Determine the [X, Y] coordinate at the center of the cell enclosing the given text.  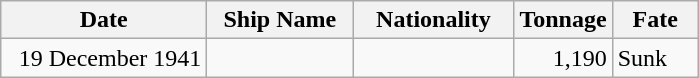
Nationality [434, 20]
1,190 [563, 58]
19 December 1941 [104, 58]
Sunk [655, 58]
Date [104, 20]
Fate [655, 20]
Ship Name [280, 20]
Tonnage [563, 20]
